Detect which cell encompasses the target text, then output its [X, Y] center coordinate. 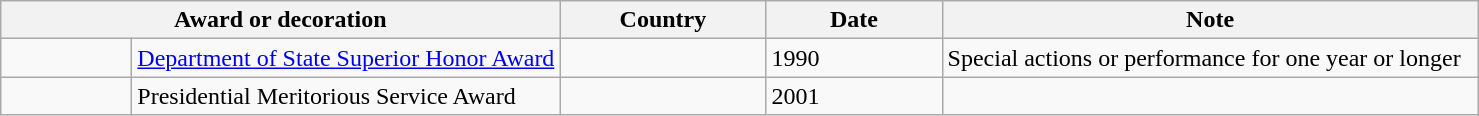
Award or decoration [280, 20]
Note [1210, 20]
2001 [854, 96]
1990 [854, 58]
Presidential Meritorious Service Award [346, 96]
Department of State Superior Honor Award [346, 58]
Special actions or performance for one year or longer [1210, 58]
Date [854, 20]
Country [663, 20]
